Identify which cell holds the provided text, then report its (x, y) central coordinate. 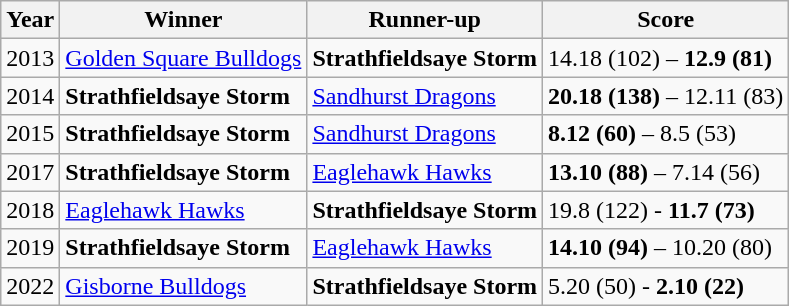
13.10 (88) – 7.14 (56) (666, 172)
Gisborne Bulldogs (184, 286)
2022 (30, 286)
Golden Square Bulldogs (184, 58)
2013 (30, 58)
14.18 (102) – 12.9 (81) (666, 58)
2018 (30, 210)
2017 (30, 172)
2014 (30, 96)
8.12 (60) – 8.5 (53) (666, 134)
Year (30, 20)
2019 (30, 248)
Score (666, 20)
Runner-up (425, 20)
5.20 (50) - 2.10 (22) (666, 286)
20.18 (138) – 12.11 (83) (666, 96)
2015 (30, 134)
19.8 (122) - 11.7 (73) (666, 210)
Winner (184, 20)
14.10 (94) – 10.20 (80) (666, 248)
